Search for the cell housing the specified text and yield its [X, Y] center coordinate. 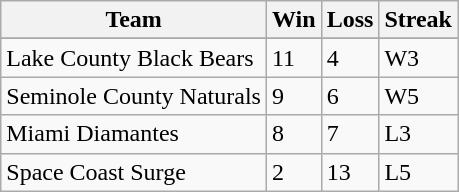
7 [350, 134]
Win [294, 20]
W3 [418, 58]
9 [294, 96]
Loss [350, 20]
L5 [418, 172]
L3 [418, 134]
Seminole County Naturals [134, 96]
W5 [418, 96]
13 [350, 172]
6 [350, 96]
2 [294, 172]
8 [294, 134]
Team [134, 20]
Space Coast Surge [134, 172]
4 [350, 58]
Lake County Black Bears [134, 58]
11 [294, 58]
Streak [418, 20]
Miami Diamantes [134, 134]
